Provide the (X, Y) coordinate of the cell's center where the given text is located.  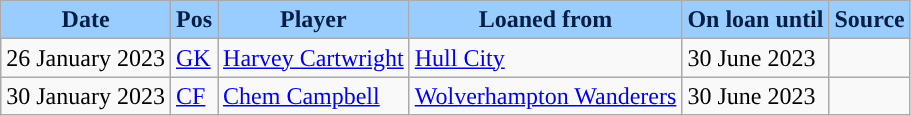
CF (194, 96)
30 January 2023 (86, 96)
Wolverhampton Wanderers (546, 96)
Harvey Cartwright (314, 58)
On loan until (756, 20)
Loaned from (546, 20)
Chem Campbell (314, 96)
Hull City (546, 58)
GK (194, 58)
Date (86, 20)
Source (870, 20)
26 January 2023 (86, 58)
Pos (194, 20)
Player (314, 20)
